Pinpoint the cell where the given text exists, returning its (X, Y) midpoint coordinate. 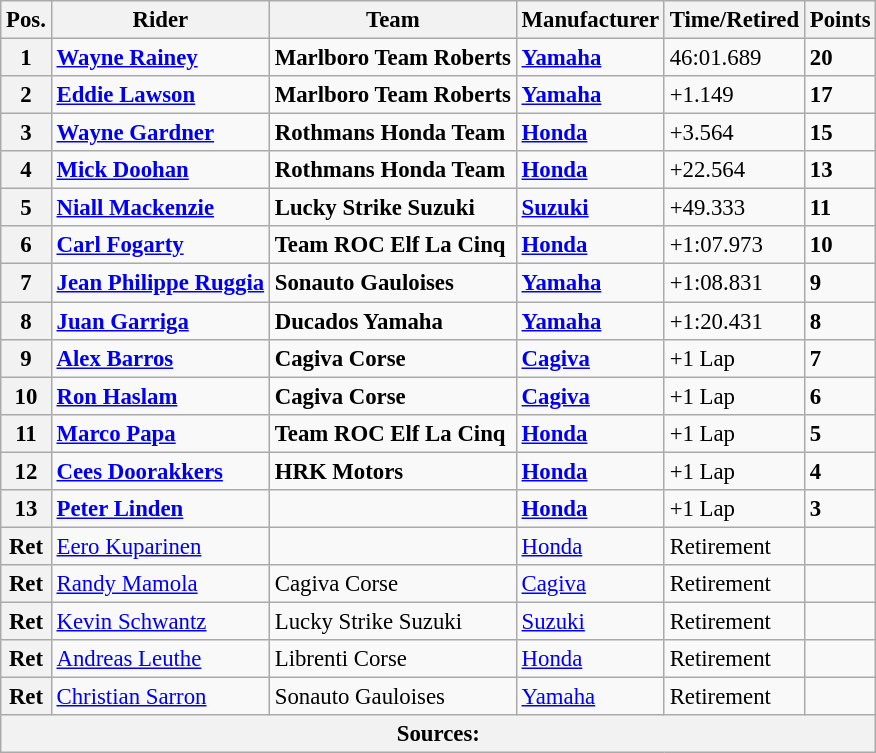
+1:20.431 (734, 321)
+1.149 (734, 95)
Wayne Rainey (160, 58)
Points (840, 20)
+1:08.831 (734, 283)
Randy Mamola (160, 584)
HRK Motors (392, 471)
Manufacturer (590, 20)
Kevin Schwantz (160, 621)
Rider (160, 20)
Christian Sarron (160, 697)
Peter Linden (160, 509)
Juan Garriga (160, 321)
Time/Retired (734, 20)
Wayne Gardner (160, 133)
+1:07.973 (734, 245)
Librenti Corse (392, 659)
+22.564 (734, 170)
1 (26, 58)
Carl Fogarty (160, 245)
12 (26, 471)
+49.333 (734, 208)
Pos. (26, 20)
2 (26, 95)
Niall Mackenzie (160, 208)
Andreas Leuthe (160, 659)
+3.564 (734, 133)
Ducados Yamaha (392, 321)
Jean Philippe Ruggia (160, 283)
17 (840, 95)
Mick Doohan (160, 170)
Ron Haslam (160, 396)
46:01.689 (734, 58)
Sources: (438, 734)
Eddie Lawson (160, 95)
Marco Papa (160, 433)
Team (392, 20)
20 (840, 58)
15 (840, 133)
Eero Kuparinen (160, 546)
Alex Barros (160, 358)
Cees Doorakkers (160, 471)
